Scan for the cell matching the given text and deliver its [x, y] coordinate at center. 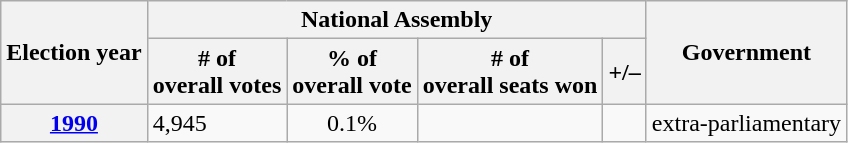
extra-parliamentary [746, 123]
# ofoverall seats won [510, 72]
0.1% [352, 123]
% ofoverall vote [352, 72]
Government [746, 52]
# ofoverall votes [217, 72]
+/– [624, 72]
1990 [74, 123]
National Assembly [396, 20]
Election year [74, 52]
4,945 [217, 123]
